Identify which cell holds the provided text, then report its [X, Y] central coordinate. 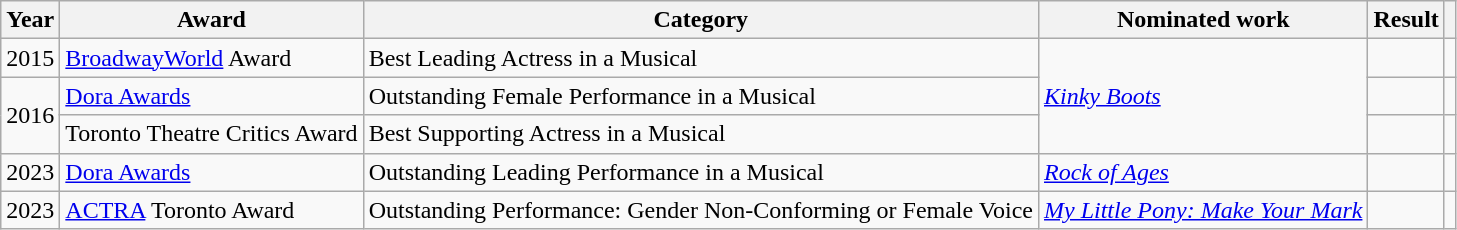
Best Leading Actress in a Musical [700, 58]
BroadwayWorld Award [212, 58]
Outstanding Performance: Gender Non-Conforming or Female Voice [700, 210]
Outstanding Female Performance in a Musical [700, 96]
Nominated work [1202, 20]
2015 [30, 58]
Award [212, 20]
Result [1406, 20]
Rock of Ages [1202, 172]
Outstanding Leading Performance in a Musical [700, 172]
Kinky Boots [1202, 96]
My Little Pony: Make Your Mark [1202, 210]
Toronto Theatre Critics Award [212, 134]
Year [30, 20]
ACTRA Toronto Award [212, 210]
2016 [30, 115]
Category [700, 20]
Best Supporting Actress in a Musical [700, 134]
